Provide the [X, Y] coordinate of the cell's center where the given text is located.  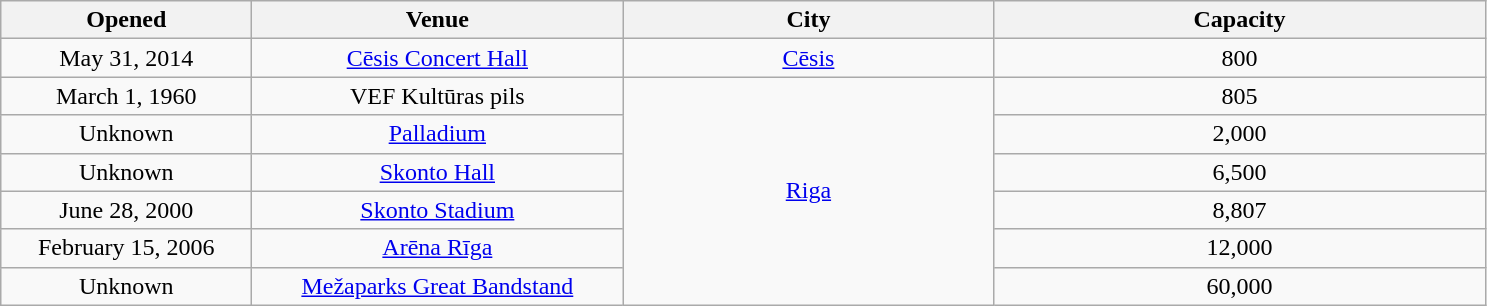
6,500 [1240, 172]
12,000 [1240, 248]
8,807 [1240, 210]
Skonto Stadium [438, 210]
March 1, 1960 [126, 96]
805 [1240, 96]
June 28, 2000 [126, 210]
Cēsis [808, 58]
60,000 [1240, 286]
Palladium [438, 134]
Mežaparks Great Bandstand [438, 286]
Arēna Rīga [438, 248]
VEF Kultūras pils [438, 96]
May 31, 2014 [126, 58]
Capacity [1240, 20]
February 15, 2006 [126, 248]
Opened [126, 20]
Venue [438, 20]
Cēsis Concert Hall [438, 58]
Riga [808, 191]
Skonto Hall [438, 172]
800 [1240, 58]
City [808, 20]
2,000 [1240, 134]
